Output the [X, Y] coordinate of the center of the cell containing the given text.  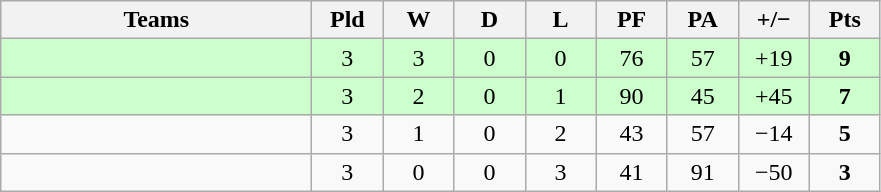
90 [632, 96]
L [560, 20]
5 [844, 134]
7 [844, 96]
41 [632, 172]
+/− [774, 20]
PA [702, 20]
−14 [774, 134]
D [490, 20]
43 [632, 134]
+45 [774, 96]
W [418, 20]
−50 [774, 172]
PF [632, 20]
76 [632, 58]
45 [702, 96]
Teams [156, 20]
Pts [844, 20]
91 [702, 172]
+19 [774, 58]
Pld [348, 20]
9 [844, 58]
